Capture the cell that displays the provided text and extract its [X, Y] central coordinate. 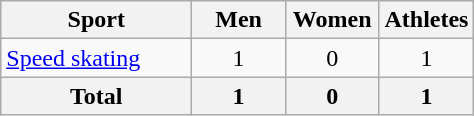
Total [96, 96]
Sport [96, 20]
Women [332, 20]
Speed skating [96, 58]
Athletes [426, 20]
Men [239, 20]
